Locate the cell with the specified text and output its (x, y) center coordinate. 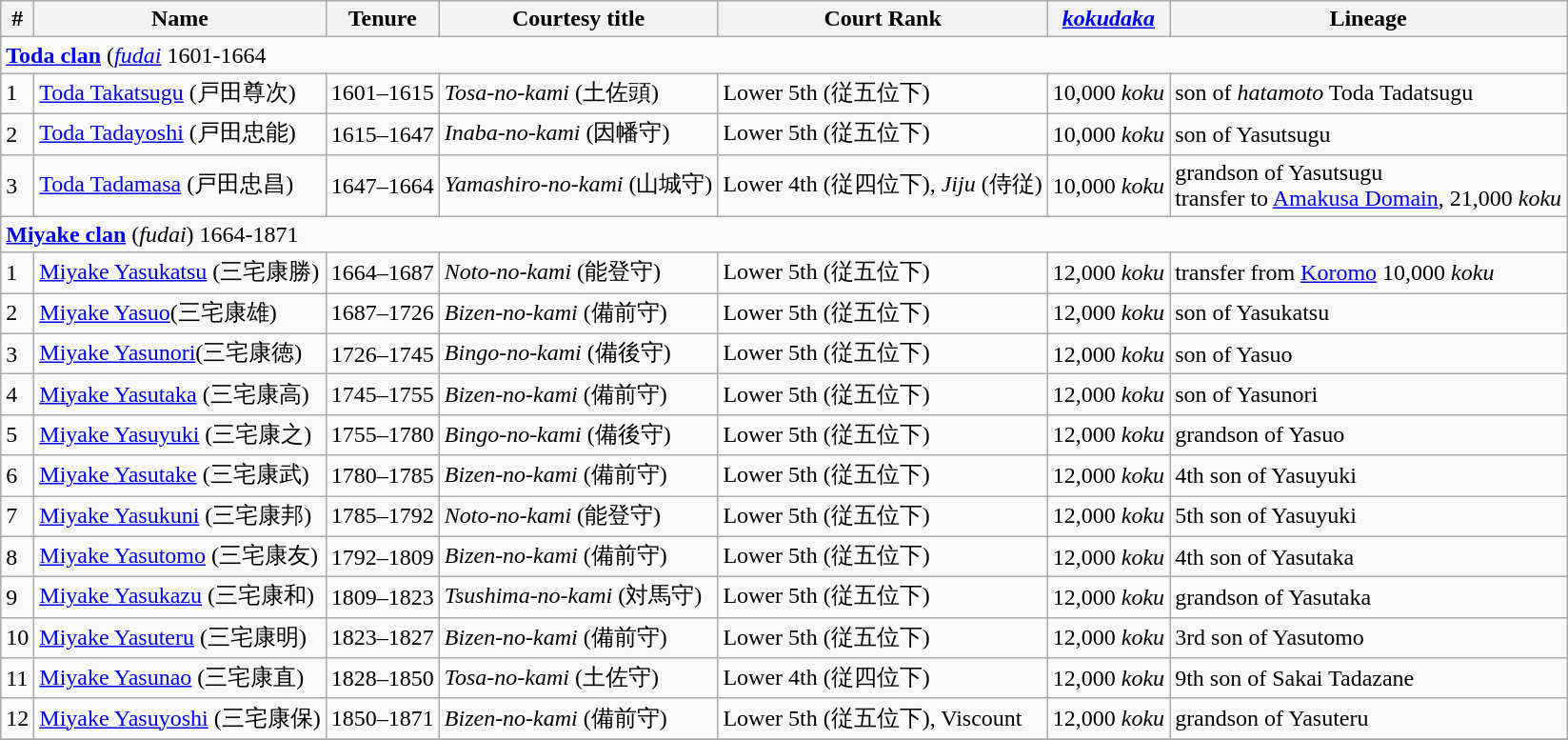
Miyake Yasuteru (三宅康明) (180, 638)
Miyake Yasunao (三宅康直) (180, 678)
Toda Takatsugu (戸田尊次) (180, 93)
1687–1726 (383, 314)
Miyake Yasuo(三宅康雄) (180, 314)
1823–1827 (383, 638)
5 (17, 434)
Toda Tadamasa (戸田忠昌) (180, 185)
1755–1780 (383, 434)
Miyake Yasuyuki (三宅康之) (180, 434)
11 (17, 678)
4 (17, 394)
Lower 4th (従四位下) (883, 678)
3rd son of Yasutomo (1369, 638)
1809–1823 (383, 598)
Miyake Yasutomo (三宅康友) (180, 556)
grandson of Yasuteru (1369, 718)
Lower 4th (従四位下), Jiju (侍従) (883, 185)
1785–1792 (383, 516)
Yamashiro-no-kami (山城守) (579, 185)
grandson of Yasuo (1369, 434)
grandson of Yasutaka (1369, 598)
Inaba-no-kami (因幡守) (579, 133)
Toda Tadayoshi (戸田忠能) (180, 133)
Miyake Yasutake (三宅康武) (180, 476)
Miyake Yasukatsu (三宅康勝) (180, 272)
1792–1809 (383, 556)
1615–1647 (383, 133)
Courtesy title (579, 19)
Miyake Yasunori(三宅康徳) (180, 354)
Tenure (383, 19)
9th son of Sakai Tadazane (1369, 678)
Lineage (1369, 19)
Lower 5th (従五位下), Viscount (883, 718)
son of hatamoto Toda Tadatsugu (1369, 93)
transfer from Koromo 10,000 koku (1369, 272)
5th son of Yasuyuki (1369, 516)
1850–1871 (383, 718)
4th son of Yasuyuki (1369, 476)
1726–1745 (383, 354)
Miyake clan (fudai) 1664-1871 (784, 234)
1664–1687 (383, 272)
1647–1664 (383, 185)
son of Yasunori (1369, 394)
1745–1755 (383, 394)
12 (17, 718)
Tosa-no-kami (土佐頭) (579, 93)
son of Yasuo (1369, 354)
son of Yasutsugu (1369, 133)
Toda clan (fudai 1601-1664 (784, 55)
Miyake Yasutaka (三宅康高) (180, 394)
Miyake Yasukazu (三宅康和) (180, 598)
4th son of Yasutaka (1369, 556)
grandson of Yasutsugutransfer to Amakusa Domain, 21,000 koku (1369, 185)
# (17, 19)
Name (180, 19)
Miyake Yasuyoshi (三宅康保) (180, 718)
son of Yasukatsu (1369, 314)
kokudaka (1108, 19)
1601–1615 (383, 93)
Court Rank (883, 19)
7 (17, 516)
1780–1785 (383, 476)
Miyake Yasukuni (三宅康邦) (180, 516)
10 (17, 638)
Tosa-no-kami (土佐守) (579, 678)
1828–1850 (383, 678)
Tsushima-no-kami (対馬守) (579, 598)
8 (17, 556)
6 (17, 476)
9 (17, 598)
